Return the (x, y) coordinate for the center point of the cell that contains the specified text.  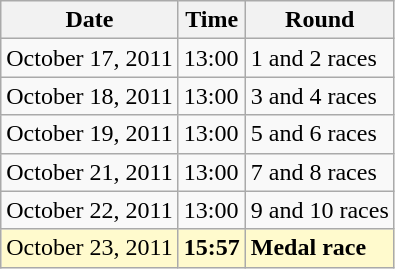
October 23, 2011 (90, 248)
October 19, 2011 (90, 134)
Round (320, 20)
7 and 8 races (320, 172)
October 18, 2011 (90, 96)
Time (212, 20)
15:57 (212, 248)
Date (90, 20)
Medal race (320, 248)
9 and 10 races (320, 210)
1 and 2 races (320, 58)
5 and 6 races (320, 134)
3 and 4 races (320, 96)
October 22, 2011 (90, 210)
October 21, 2011 (90, 172)
October 17, 2011 (90, 58)
